From the cell containing the given text, extract its center point as (X, Y) coordinate. 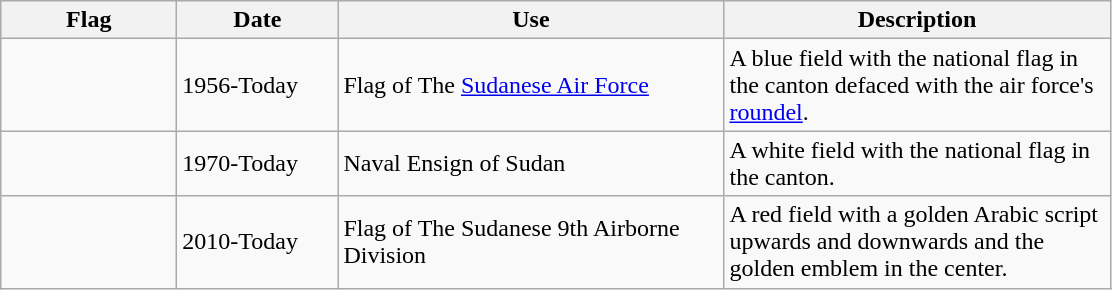
Date (258, 20)
A red field with a golden Arabic script upwards and downwards and the golden emblem in the center. (917, 242)
1956-Today (258, 85)
2010-Today (258, 242)
A white field with the national flag in the canton. (917, 164)
Naval Ensign of Sudan (531, 164)
Flag (89, 20)
Description (917, 20)
A blue field with the national flag in the canton defaced with the air force's roundel. (917, 85)
Flag of The Sudanese 9th Airborne Division (531, 242)
Use (531, 20)
Flag of The Sudanese Air Force (531, 85)
1970-Today (258, 164)
